Scan for the cell matching the given text and deliver its (X, Y) coordinate at center. 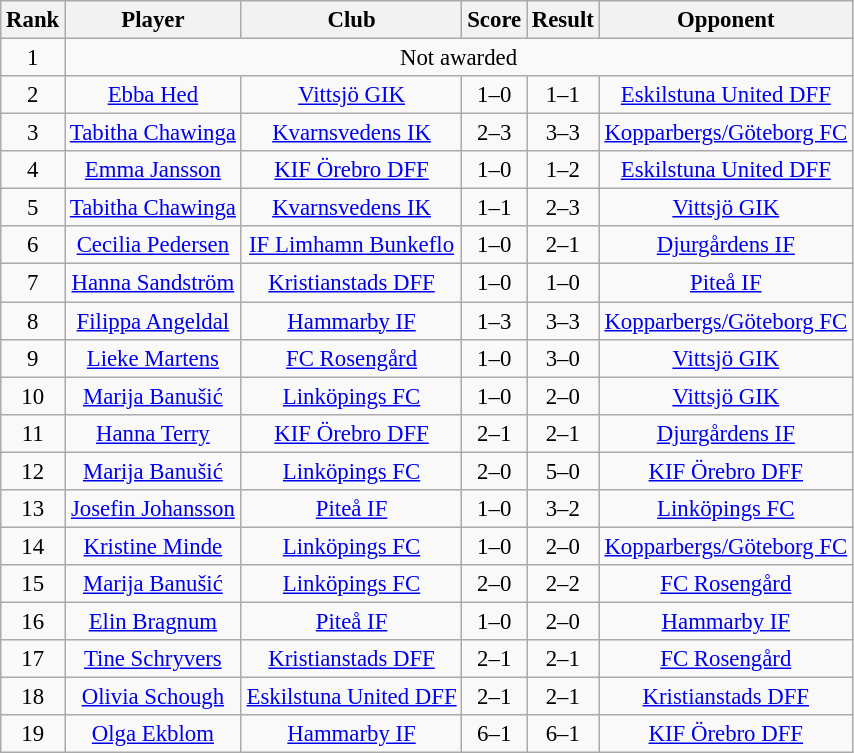
6 (33, 245)
4 (33, 170)
5 (33, 208)
11 (33, 433)
Lieke Martens (154, 358)
2–2 (562, 584)
15 (33, 584)
Tine Schryvers (154, 659)
Emma Jansson (154, 170)
12 (33, 471)
Cecilia Pedersen (154, 245)
3 (33, 133)
Result (562, 20)
Not awarded (459, 58)
Ebba Hed (154, 95)
17 (33, 659)
1–3 (494, 321)
16 (33, 621)
Rank (33, 20)
8 (33, 321)
18 (33, 697)
Olivia Schough (154, 697)
3–0 (562, 358)
5–0 (562, 471)
IF Limhamn Bunkeflo (352, 245)
Olga Ekblom (154, 734)
1 (33, 58)
Opponent (726, 20)
Player (154, 20)
1–2 (562, 170)
Filippa Angeldal (154, 321)
Hanna Terry (154, 433)
3–2 (562, 509)
Elin Bragnum (154, 621)
Score (494, 20)
Josefin Johansson (154, 509)
19 (33, 734)
2 (33, 95)
13 (33, 509)
9 (33, 358)
14 (33, 546)
7 (33, 283)
Kristine Minde (154, 546)
Hanna Sandström (154, 283)
Club (352, 20)
10 (33, 396)
